Locate the cell with the specified text and output its [x, y] center coordinate. 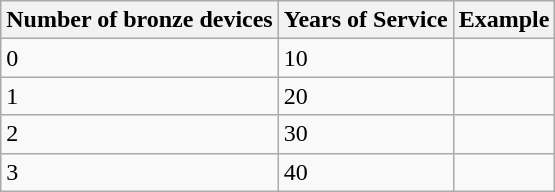
1 [140, 96]
2 [140, 134]
Years of Service [366, 20]
40 [366, 172]
Example [504, 20]
30 [366, 134]
10 [366, 58]
Number of bronze devices [140, 20]
0 [140, 58]
20 [366, 96]
3 [140, 172]
